Identify which cell holds the provided text, then report its [x, y] central coordinate. 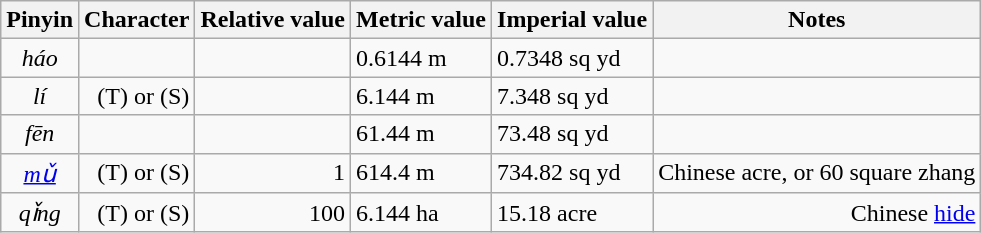
0.6144 m [422, 58]
1 [273, 173]
734.82 sq yd [572, 173]
614.4 m [422, 173]
háo [40, 58]
61.44 m [422, 134]
qǐng [40, 213]
Relative value [273, 20]
Pinyin [40, 20]
Notes [817, 20]
mǔ [40, 173]
lí [40, 96]
Chinese hide [817, 213]
15.18 acre [572, 213]
7.348 sq yd [572, 96]
73.48 sq yd [572, 134]
Chinese acre, or 60 square zhang [817, 173]
Imperial value [572, 20]
100 [273, 213]
Metric value [422, 20]
6.144 ha [422, 213]
6.144 m [422, 96]
0.7348 sq yd [572, 58]
Character [137, 20]
fēn [40, 134]
